Provide the [X, Y] coordinate of the cell's center where the given text is located.  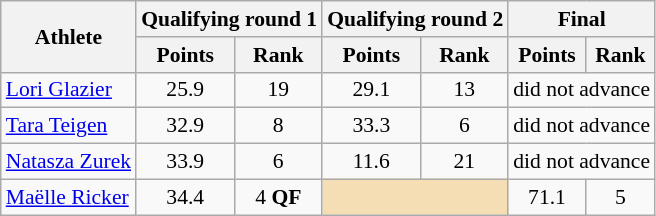
Athlete [68, 36]
32.9 [185, 126]
Qualifying round 1 [229, 19]
Natasza Zurek [68, 162]
Qualifying round 2 [415, 19]
5 [620, 197]
33.3 [371, 126]
11.6 [371, 162]
25.9 [185, 90]
21 [464, 162]
Final [582, 19]
33.9 [185, 162]
29.1 [371, 90]
34.4 [185, 197]
71.1 [546, 197]
13 [464, 90]
Maëlle Ricker [68, 197]
4 QF [278, 197]
Tara Teigen [68, 126]
Lori Glazier [68, 90]
19 [278, 90]
8 [278, 126]
